Return the [X, Y] coordinate for the center point of the cell that contains the specified text.  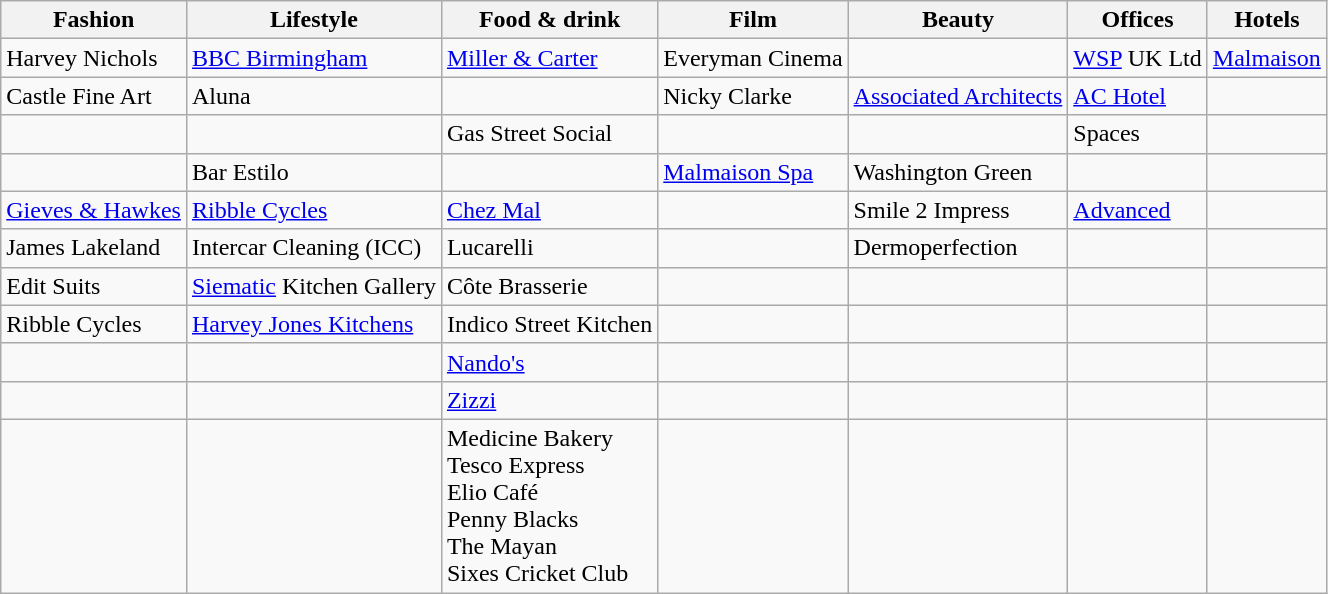
Food & drink [549, 20]
Everyman Cinema [753, 58]
Lifestyle [314, 20]
Chez Mal [549, 210]
Gieves & Hawkes [94, 210]
Nando's [549, 362]
Bar Estilo [314, 172]
Medicine BakeryTesco ExpressElio CaféPenny BlacksThe MayanSixes Cricket Club [549, 506]
Harvey Jones Kitchens [314, 324]
Zizzi [549, 400]
Lucarelli [549, 248]
Fashion [94, 20]
Gas Street Social [549, 134]
Siematic Kitchen Gallery [314, 286]
James Lakeland [94, 248]
Nicky Clarke [753, 96]
Smile 2 Impress [958, 210]
BBC Birmingham [314, 58]
Film [753, 20]
Miller & Carter [549, 58]
Malmaison [1266, 58]
Associated Architects [958, 96]
Hotels [1266, 20]
Indico Street Kitchen [549, 324]
Advanced [1138, 210]
Washington Green [958, 172]
Côte Brasserie [549, 286]
Intercar Cleaning (ICC) [314, 248]
Castle Fine Art [94, 96]
Harvey Nichols [94, 58]
Malmaison Spa [753, 172]
Dermoperfection [958, 248]
WSP UK Ltd [1138, 58]
Edit Suits [94, 286]
Beauty [958, 20]
AC Hotel [1138, 96]
Spaces [1138, 134]
Aluna [314, 96]
Offices [1138, 20]
